Return (x, y) of the center of cell containing provided text 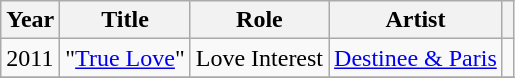
Destinee & Paris (416, 58)
Title (125, 20)
Artist (416, 20)
Year (30, 20)
Role (259, 20)
2011 (30, 58)
"True Love" (125, 58)
Love Interest (259, 58)
